Scan for the cell matching the given text and deliver its [x, y] coordinate at center. 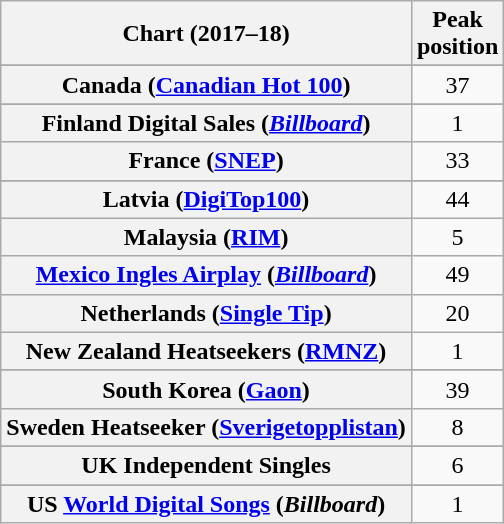
South Korea (Gaon) [206, 389]
France (SNEP) [206, 161]
Sweden Heatseeker (Sverigetopplistan) [206, 427]
20 [457, 313]
New Zealand Heatseekers (RMNZ) [206, 351]
39 [457, 389]
37 [457, 85]
6 [457, 465]
Canada (Canadian Hot 100) [206, 85]
Latvia (DigiTop100) [206, 199]
US World Digital Songs (Billboard) [206, 503]
Mexico Ingles Airplay (Billboard) [206, 275]
49 [457, 275]
Netherlands (Single Tip) [206, 313]
Peak position [457, 34]
8 [457, 427]
5 [457, 237]
Finland Digital Sales (Billboard) [206, 123]
Malaysia (RIM) [206, 237]
UK Independent Singles [206, 465]
Chart (2017–18) [206, 34]
33 [457, 161]
44 [457, 199]
